Capture the cell that displays the provided text and extract its [X, Y] central coordinate. 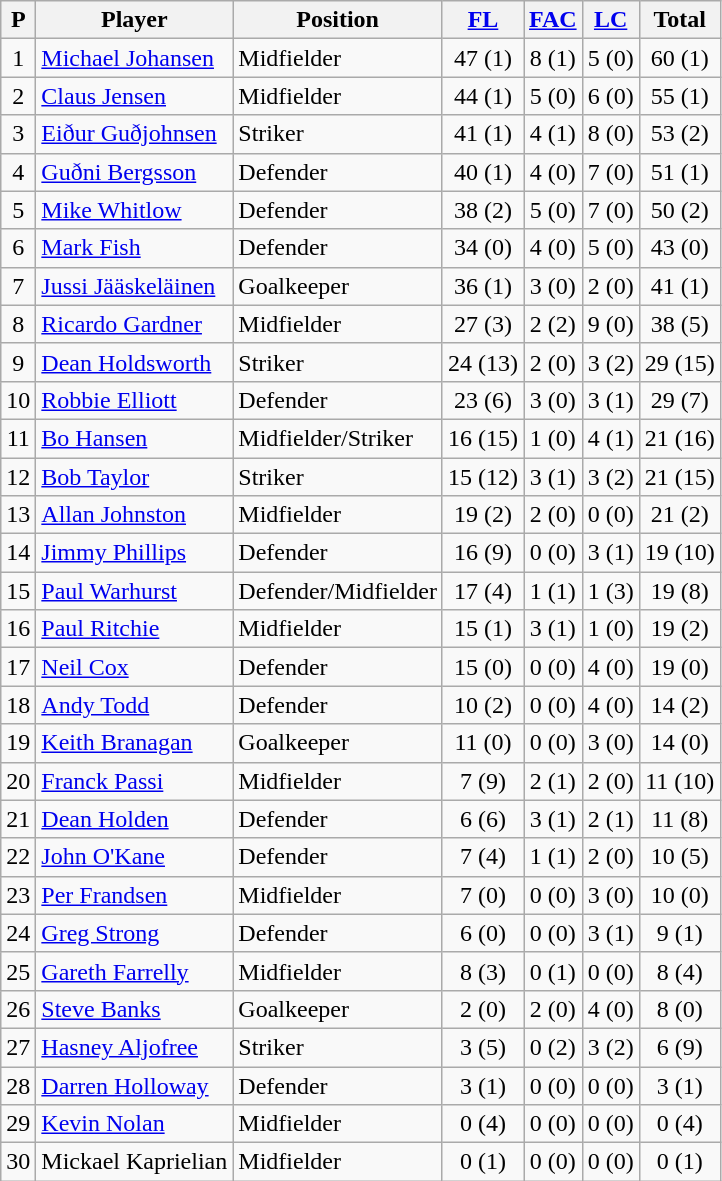
2 [18, 96]
Ricardo Gardner [134, 324]
Per Frandsen [134, 895]
LC [610, 20]
Greg Strong [134, 933]
27 (3) [482, 324]
30 [18, 1162]
29 [18, 1124]
Eiður Guðjohnsen [134, 134]
9 (1) [680, 933]
4 [18, 172]
23 [18, 895]
6 (9) [680, 1047]
11 (0) [482, 743]
8 [18, 324]
3 [18, 134]
15 (12) [482, 477]
Andy Todd [134, 705]
8 (1) [554, 58]
2 (2) [554, 324]
Paul Ritchie [134, 629]
21 [18, 819]
11 (10) [680, 781]
21 (15) [680, 477]
28 [18, 1085]
19 (0) [680, 667]
Steve Banks [134, 1009]
15 (1) [482, 629]
17 (4) [482, 591]
24 [18, 933]
Michael Johansen [134, 58]
14 (0) [680, 743]
Defender/Midfielder [338, 591]
5 [18, 210]
Claus Jensen [134, 96]
6 [18, 248]
13 [18, 515]
10 [18, 400]
38 (2) [482, 210]
14 (2) [680, 705]
16 (15) [482, 438]
Position [338, 20]
24 (13) [482, 362]
19 [18, 743]
Jimmy Phillips [134, 553]
22 [18, 857]
1 (3) [610, 591]
17 [18, 667]
1 [18, 58]
Midfielder/Striker [338, 438]
Mickael Kaprielian [134, 1162]
21 (16) [680, 438]
Dean Holdsworth [134, 362]
9 [18, 362]
8 (4) [680, 971]
9 (0) [610, 324]
Total [680, 20]
51 (1) [680, 172]
Neil Cox [134, 667]
47 (1) [482, 58]
Bo Hansen [134, 438]
60 (1) [680, 58]
0 (2) [554, 1047]
26 [18, 1009]
55 (1) [680, 96]
23 (6) [482, 400]
P [18, 20]
25 [18, 971]
19 (10) [680, 553]
29 (15) [680, 362]
53 (2) [680, 134]
Bob Taylor [134, 477]
7 (4) [482, 857]
14 [18, 553]
40 (1) [482, 172]
27 [18, 1047]
3 (5) [482, 1047]
FAC [554, 20]
7 (9) [482, 781]
16 (9) [482, 553]
15 (0) [482, 667]
8 (3) [482, 971]
44 (1) [482, 96]
10 (2) [482, 705]
43 (0) [680, 248]
Allan Johnston [134, 515]
FL [482, 20]
11 (8) [680, 819]
18 [18, 705]
7 [18, 286]
Dean Holden [134, 819]
15 [18, 591]
Mark Fish [134, 248]
36 (1) [482, 286]
6 (6) [482, 819]
Hasney Aljofree [134, 1047]
Keith Branagan [134, 743]
Robbie Elliott [134, 400]
29 (7) [680, 400]
Franck Passi [134, 781]
11 [18, 438]
Mike Whitlow [134, 210]
10 (0) [680, 895]
Jussi Jääskeläinen [134, 286]
Gareth Farrelly [134, 971]
20 [18, 781]
Darren Holloway [134, 1085]
34 (0) [482, 248]
50 (2) [680, 210]
Kevin Nolan [134, 1124]
19 (8) [680, 591]
Guðni Bergsson [134, 172]
21 (2) [680, 515]
Paul Warhurst [134, 591]
Player [134, 20]
38 (5) [680, 324]
12 [18, 477]
John O'Kane [134, 857]
10 (5) [680, 857]
16 [18, 629]
